Detect which cell encompasses the target text, then output its [X, Y] center coordinate. 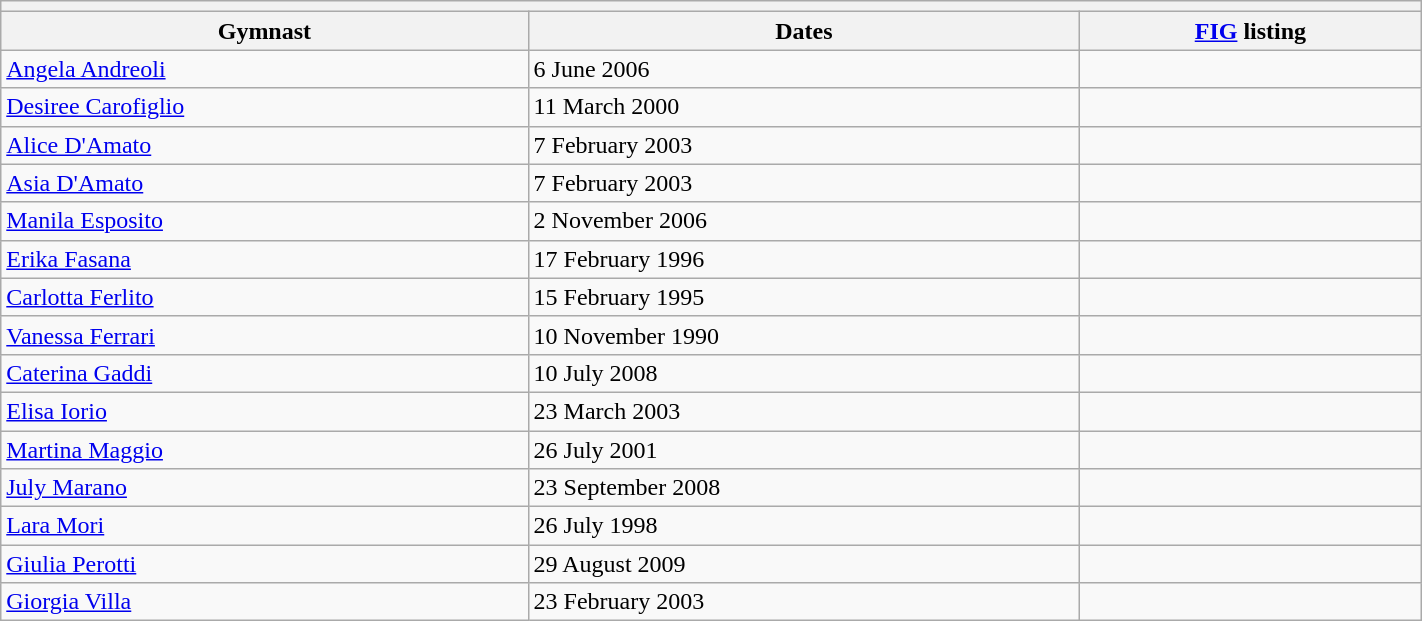
23 February 2003 [804, 602]
Erika Fasana [264, 259]
July Marano [264, 488]
Alice D'Amato [264, 145]
Asia D'Amato [264, 183]
Giulia Perotti [264, 564]
Giorgia Villa [264, 602]
Dates [804, 31]
Manila Esposito [264, 221]
23 September 2008 [804, 488]
FIG listing [1251, 31]
Lara Mori [264, 526]
26 July 2001 [804, 449]
Vanessa Ferrari [264, 335]
Martina Maggio [264, 449]
17 February 1996 [804, 259]
Gymnast [264, 31]
11 March 2000 [804, 107]
Desiree Carofiglio [264, 107]
23 March 2003 [804, 411]
29 August 2009 [804, 564]
Angela Andreoli [264, 69]
10 November 1990 [804, 335]
15 February 1995 [804, 297]
Caterina Gaddi [264, 373]
26 July 1998 [804, 526]
10 July 2008 [804, 373]
Elisa Iorio [264, 411]
2 November 2006 [804, 221]
Carlotta Ferlito [264, 297]
6 June 2006 [804, 69]
